Search for the cell housing the specified text and yield its (X, Y) center coordinate. 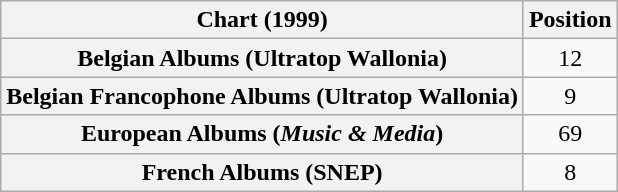
8 (570, 172)
European Albums (Music & Media) (262, 134)
Chart (1999) (262, 20)
9 (570, 96)
12 (570, 58)
Belgian Albums (Ultratop Wallonia) (262, 58)
Belgian Francophone Albums (Ultratop Wallonia) (262, 96)
69 (570, 134)
French Albums (SNEP) (262, 172)
Position (570, 20)
